Identify which cell holds the provided text, then report its [X, Y] central coordinate. 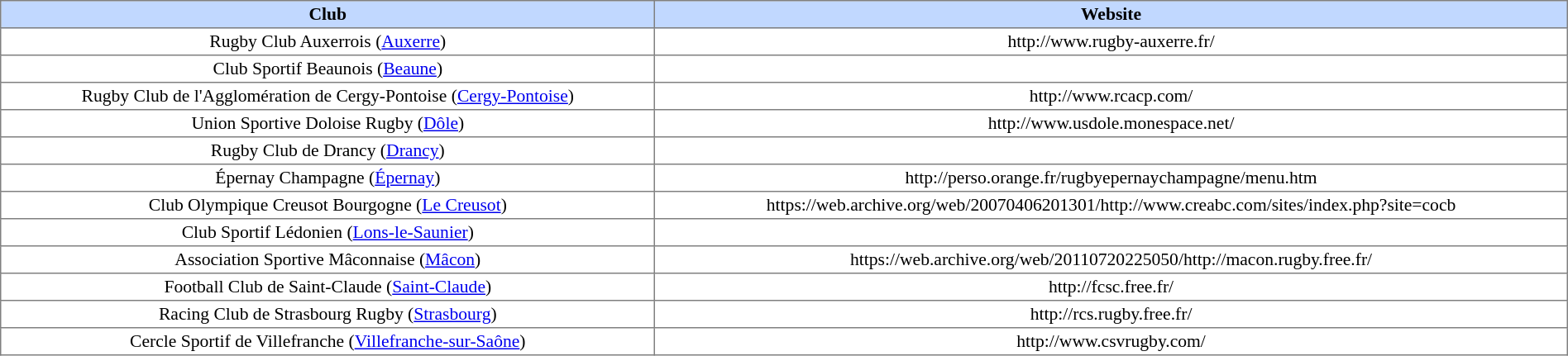
https://web.archive.org/web/20070406201301/http://www.creabc.com/sites/index.php?site=cocb [1111, 205]
http://www.usdole.monespace.net/ [1111, 124]
Union Sportive Doloise Rugby (Dôle) [327, 124]
Club Sportif Lédonien (Lons-le-Saunier) [327, 233]
http://www.csvrugby.com/ [1111, 342]
Association Sportive Mâconnaise (Mâcon) [327, 259]
Club Olympique Creusot Bourgogne (Le Creusot) [327, 205]
Website [1111, 15]
http://perso.orange.fr/rugbyepernaychampagne/menu.htm [1111, 178]
http://fcsc.free.fr/ [1111, 287]
http://www.rugby-auxerre.fr/ [1111, 41]
Rugby Club Auxerrois (Auxerre) [327, 41]
Club Sportif Beaunois (Beaune) [327, 69]
Football Club de Saint-Claude (Saint-Claude) [327, 287]
Club [327, 15]
http://rcs.rugby.free.fr/ [1111, 314]
Cercle Sportif de Villefranche (Villefranche-sur-Saône) [327, 342]
Rugby Club de l'Agglomération de Cergy-Pontoise (Cergy-Pontoise) [327, 96]
Rugby Club de Drancy (Drancy) [327, 150]
Épernay Champagne (Épernay) [327, 178]
Racing Club de Strasbourg Rugby (Strasbourg) [327, 314]
https://web.archive.org/web/20110720225050/http://macon.rugby.free.fr/ [1111, 259]
http://www.rcacp.com/ [1111, 96]
